Detect which cell encompasses the target text, then output its (X, Y) center coordinate. 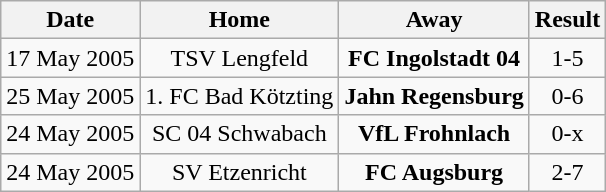
Home (240, 20)
TSV Lengfeld (240, 58)
Result (567, 20)
1-5 (567, 58)
FC Augsburg (434, 172)
SV Etzenricht (240, 172)
0-x (567, 134)
Away (434, 20)
0-6 (567, 96)
FC Ingolstadt 04 (434, 58)
VfL Frohnlach (434, 134)
1. FC Bad Kötzting (240, 96)
Date (70, 20)
17 May 2005 (70, 58)
Jahn Regensburg (434, 96)
SC 04 Schwabach (240, 134)
2-7 (567, 172)
25 May 2005 (70, 96)
